Scan for the cell matching the given text and deliver its [x, y] coordinate at center. 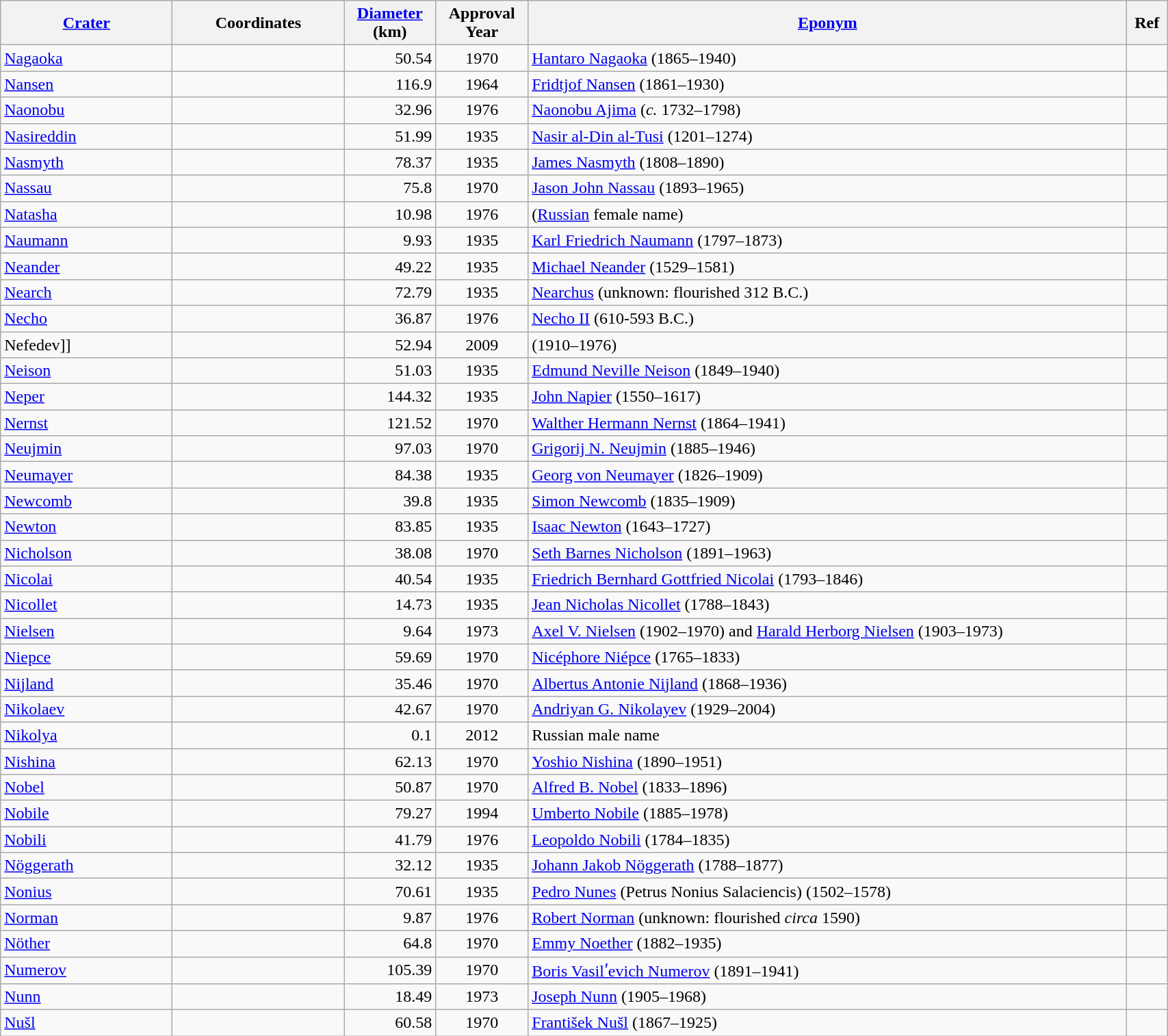
79.27 [390, 814]
14.73 [390, 605]
Neander [86, 266]
(Russian female name) [828, 214]
Niepce [86, 657]
Isaac Newton (1643–1727) [828, 527]
Johann Jakob Nöggerath (1788–1877) [828, 866]
78.37 [390, 162]
Neumayer [86, 475]
Nansen [86, 84]
Numerov [86, 970]
59.69 [390, 657]
Nonius [86, 892]
1964 [482, 84]
Nernst [86, 423]
Walther Hermann Nernst (1864–1941) [828, 423]
Nobel [86, 788]
Nijland [86, 683]
Nicolai [86, 579]
Joseph Nunn (1905–1968) [828, 997]
121.52 [390, 423]
Alfred B. Nobel (1833–1896) [828, 788]
Nielsen [86, 631]
83.85 [390, 527]
9.64 [390, 631]
51.99 [390, 136]
9.87 [390, 918]
39.8 [390, 501]
Leopoldo Nobili (1784–1835) [828, 840]
Eponym [828, 23]
97.03 [390, 449]
2012 [482, 735]
Diameter(km) [390, 23]
64.8 [390, 944]
Naonobu Ajima (c. 1732–1798) [828, 110]
38.08 [390, 553]
36.87 [390, 318]
41.79 [390, 840]
Nicollet [86, 605]
Pedro Nunes (Petrus Nonius Salaciencis) (1502–1578) [828, 892]
Nicholson [86, 553]
0.1 [390, 735]
Jean Nicholas Nicollet (1788–1843) [828, 605]
Neison [86, 371]
Nearch [86, 292]
50.87 [390, 788]
32.12 [390, 866]
Yoshio Nishina (1890–1951) [828, 762]
49.22 [390, 266]
Russian male name [828, 735]
Emmy Noether (1882–1935) [828, 944]
116.9 [390, 84]
Nobile [86, 814]
Newcomb [86, 501]
Coordinates [259, 23]
Nasireddin [86, 136]
Nöther [86, 944]
Hantaro Nagaoka (1865–1940) [828, 58]
James Nasmyth (1808–1890) [828, 162]
ApprovalYear [482, 23]
Michael Neander (1529–1581) [828, 266]
35.46 [390, 683]
Nasir al-Din al-Tusi (1201–1274) [828, 136]
50.54 [390, 58]
John Napier (1550–1617) [828, 397]
Nunn [86, 997]
Naumann [86, 240]
18.49 [390, 997]
Friedrich Bernhard Gottfried Nicolai (1793–1846) [828, 579]
Nušl [86, 1023]
Neujmin [86, 449]
Nikolaev [86, 709]
Jason John Nassau (1893–1965) [828, 188]
Karl Friedrich Naumann (1797–1873) [828, 240]
Boris Vasilʹevich Numerov (1891–1941) [828, 970]
Seth Barnes Nicholson (1891–1963) [828, 553]
Nöggerath [86, 866]
Robert Norman (unknown: flourished circa 1590) [828, 918]
Umberto Nobile (1885–1978) [828, 814]
Natasha [86, 214]
Albertus Antonie Nijland (1868–1936) [828, 683]
Nearchus (unknown: flourished 312 B.C.) [828, 292]
Norman [86, 918]
František Nušl (1867–1925) [828, 1023]
Newton [86, 527]
Nicéphore Niépce (1765–1833) [828, 657]
Necho II (610-593 B.C.) [828, 318]
62.13 [390, 762]
Nefedev]] [86, 344]
(1910–1976) [828, 344]
Nobili [86, 840]
Crater [86, 23]
42.67 [390, 709]
Nasmyth [86, 162]
Nassau [86, 188]
2009 [482, 344]
Georg von Neumayer (1826–1909) [828, 475]
Nagaoka [86, 58]
105.39 [390, 970]
9.93 [390, 240]
Ref [1147, 23]
Grigorij N. Neujmin (1885–1946) [828, 449]
32.96 [390, 110]
Axel V. Nielsen (1902–1970) and Harald Herborg Nielsen (1903–1973) [828, 631]
1994 [482, 814]
75.8 [390, 188]
Neper [86, 397]
52.94 [390, 344]
Fridtjof Nansen (1861–1930) [828, 84]
51.03 [390, 371]
70.61 [390, 892]
72.79 [390, 292]
Nikolya [86, 735]
Andriyan G. Nikolayev (1929–2004) [828, 709]
Edmund Neville Neison (1849–1940) [828, 371]
Simon Newcomb (1835–1909) [828, 501]
Nishina [86, 762]
Naonobu [86, 110]
10.98 [390, 214]
40.54 [390, 579]
Necho [86, 318]
60.58 [390, 1023]
84.38 [390, 475]
144.32 [390, 397]
